Return [x, y] of the center of cell containing provided text 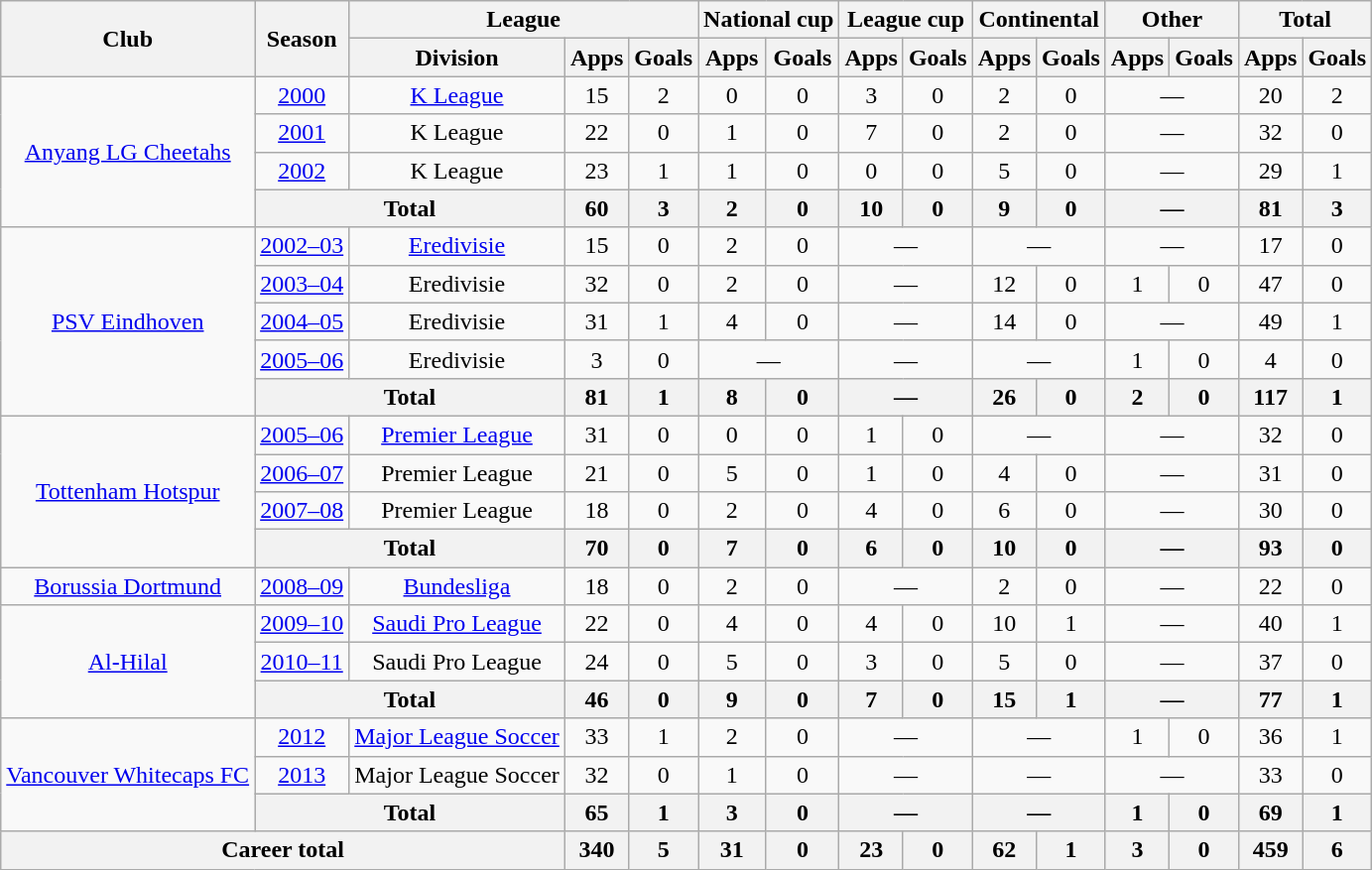
Vancouver Whitecaps FC [128, 775]
60 [596, 208]
24 [596, 662]
20 [1270, 95]
Season [302, 39]
2001 [302, 133]
League cup [906, 20]
Club [128, 39]
2003–04 [302, 284]
League [524, 20]
Division [457, 58]
Other [1172, 20]
26 [1004, 397]
2009–10 [302, 624]
340 [596, 850]
65 [596, 812]
PSV Eindhoven [128, 321]
2000 [302, 95]
12 [1004, 284]
47 [1270, 284]
2006–07 [302, 473]
14 [1004, 321]
30 [1270, 511]
Career total [284, 850]
2002 [302, 171]
Al-Hilal [128, 662]
Continental [1039, 20]
46 [596, 699]
2007–08 [302, 511]
8 [732, 397]
459 [1270, 850]
2013 [302, 775]
17 [1270, 246]
2002–03 [302, 246]
National cup [769, 20]
2012 [302, 737]
21 [596, 473]
Tottenham Hotspur [128, 491]
77 [1270, 699]
37 [1270, 662]
93 [1270, 549]
2004–05 [302, 321]
62 [1004, 850]
40 [1270, 624]
117 [1270, 397]
Bundesliga [457, 586]
36 [1270, 737]
Anyang LG Cheetahs [128, 152]
2010–11 [302, 662]
69 [1270, 812]
2008–09 [302, 586]
70 [596, 549]
49 [1270, 321]
29 [1270, 171]
Borussia Dortmund [128, 586]
